Search for the cell housing the specified text and yield its (x, y) center coordinate. 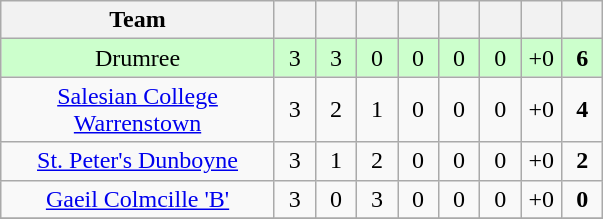
Salesian College Warrenstown (138, 110)
Drumree (138, 58)
4 (582, 110)
6 (582, 58)
Gaeil Colmcille 'B' (138, 199)
Team (138, 20)
St. Peter's Dunboyne (138, 161)
